Return (X, Y) of the center of cell containing provided text 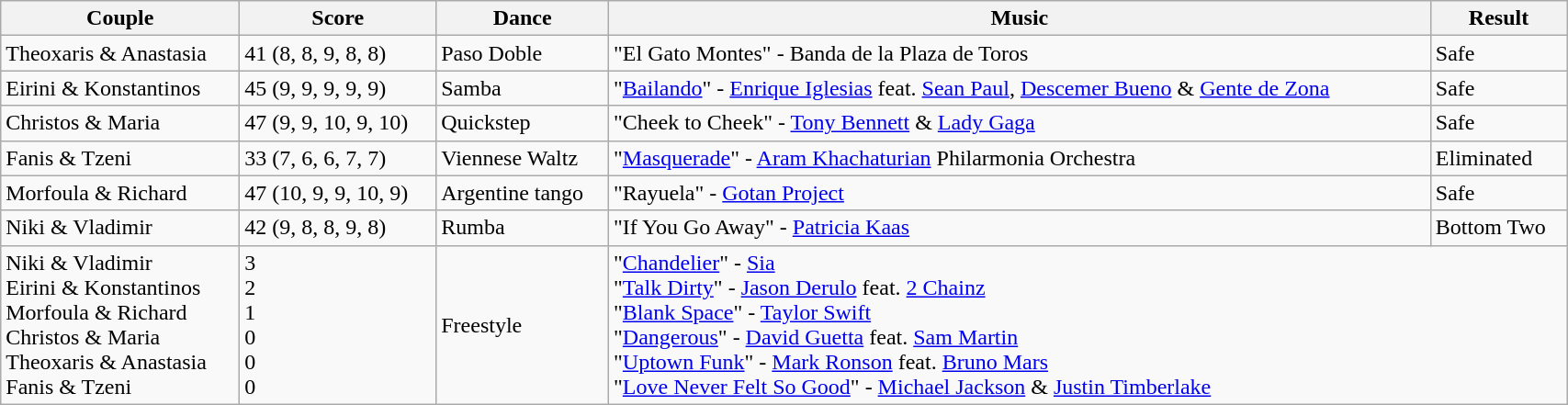
Eirini & Konstantinos (120, 88)
"Rayuela" - Gotan Project (1020, 193)
"Masquerade" - Aram Khachaturian Philarmonia Orchestra (1020, 158)
Niki & VladimirEirini & KonstantinosMorfoula & RichardChristos & MariaTheoxaris & AnastasiaFanis & Tzeni (120, 325)
"Bailando" - Enrique Iglesias feat. Sean Paul, Descemer Bueno & Gente de Zona (1020, 88)
Paso Doble (523, 53)
Fanis & Tzeni (120, 158)
Theoxaris & Anastasia (120, 53)
Morfoula & Richard (120, 193)
47 (10, 9, 9, 10, 9) (338, 193)
47 (9, 9, 10, 9, 10) (338, 123)
"Cheek to Cheek" - Tony Bennett & Lady Gaga (1020, 123)
Eliminated (1498, 158)
Christos & Maria (120, 123)
Dance (523, 18)
Niki & Vladimir (120, 228)
Rumba (523, 228)
33 (7, 6, 6, 7, 7) (338, 158)
Bottom Two (1498, 228)
Score (338, 18)
Quickstep (523, 123)
Viennese Waltz (523, 158)
"El Gato Montes" - Banda de la Plaza de Toros (1020, 53)
42 (9, 8, 8, 9, 8) (338, 228)
"If You Go Away" - Patricia Kaas (1020, 228)
41 (8, 8, 9, 8, 8) (338, 53)
Music (1020, 18)
Argentine tango (523, 193)
Freestyle (523, 325)
Couple (120, 18)
321000 (338, 325)
45 (9, 9, 9, 9, 9) (338, 88)
Samba (523, 88)
Result (1498, 18)
